Provide the [x, y] coordinate of the cell's center where the given text is located.  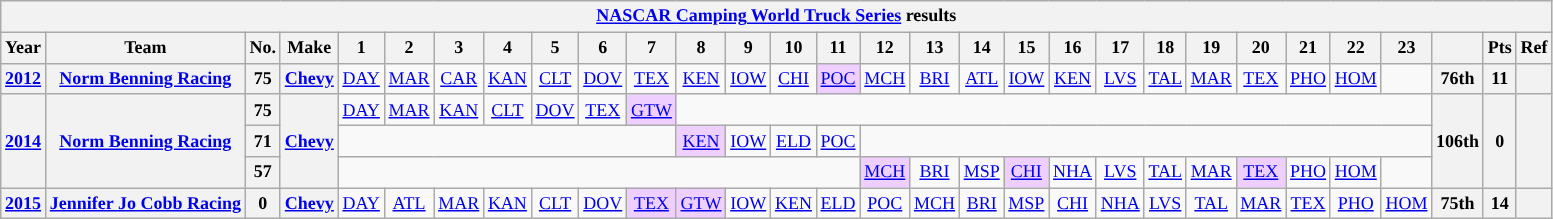
6 [603, 48]
19 [1211, 48]
Jennifer Jo Cobb Racing [145, 204]
71 [262, 140]
5 [555, 48]
Year [24, 48]
1 [361, 48]
8 [701, 48]
NASCAR Camping World Truck Series results [776, 16]
2 [409, 48]
75th [1458, 204]
17 [1120, 48]
2012 [24, 78]
4 [508, 48]
Ref [1534, 48]
21 [1308, 48]
12 [885, 48]
Team [145, 48]
15 [1026, 48]
10 [794, 48]
No. [262, 48]
57 [262, 172]
16 [1073, 48]
23 [1406, 48]
CAR [459, 78]
Make [309, 48]
2015 [24, 204]
22 [1356, 48]
13 [935, 48]
106th [1458, 141]
20 [1261, 48]
3 [459, 48]
9 [748, 48]
2014 [24, 141]
Pts [1500, 48]
18 [1165, 48]
7 [652, 48]
76th [1458, 78]
